Pinpoint the cell where the given text exists, returning its [x, y] midpoint coordinate. 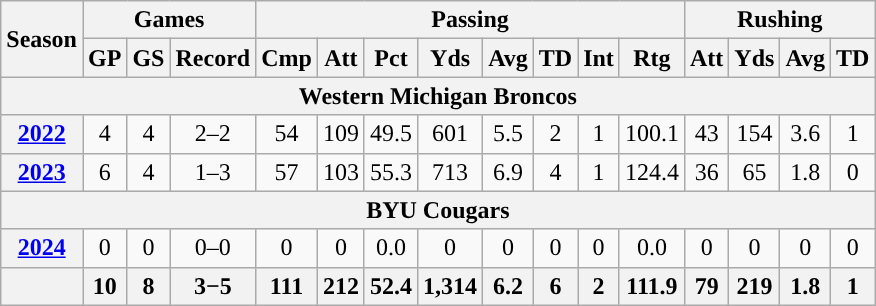
Games [168, 20]
2022 [42, 134]
103 [340, 172]
Cmp [287, 58]
BYU Cougars [438, 210]
124.4 [652, 172]
55.3 [390, 172]
Rtg [652, 58]
111.9 [652, 286]
54 [287, 134]
Rushing [780, 20]
3.6 [806, 134]
2024 [42, 248]
219 [754, 286]
601 [450, 134]
6.9 [508, 172]
36 [706, 172]
43 [706, 134]
2023 [42, 172]
1–3 [213, 172]
10 [104, 286]
212 [340, 286]
109 [340, 134]
100.1 [652, 134]
Pct [390, 58]
8 [148, 286]
57 [287, 172]
3−5 [213, 286]
111 [287, 286]
Record [213, 58]
Western Michigan Broncos [438, 96]
65 [754, 172]
Int [599, 58]
79 [706, 286]
0–0 [213, 248]
GP [104, 58]
2–2 [213, 134]
5.5 [508, 134]
49.5 [390, 134]
1,314 [450, 286]
52.4 [390, 286]
Passing [470, 20]
Season [42, 39]
6.2 [508, 286]
GS [148, 58]
154 [754, 134]
713 [450, 172]
